Search for the cell housing the specified text and yield its [x, y] center coordinate. 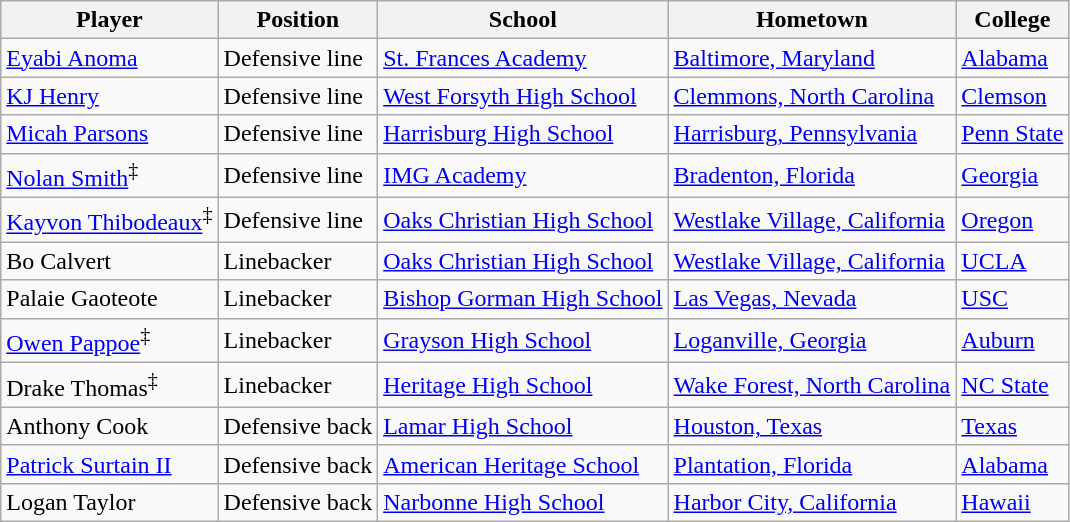
Clemson [1012, 96]
Eyabi Anoma [110, 58]
Narbonne High School [523, 502]
Bradenton, Florida [812, 176]
Drake Thomas‡ [110, 386]
Palaie Gaoteote [110, 299]
Owen Pappoe‡ [110, 340]
Kayvon Thibodeaux‡ [110, 220]
Penn State [1012, 134]
Plantation, Florida [812, 464]
Nolan Smith‡ [110, 176]
NC State [1012, 386]
Position [298, 20]
Las Vegas, Nevada [812, 299]
IMG Academy [523, 176]
Grayson High School [523, 340]
USC [1012, 299]
Player [110, 20]
Micah Parsons [110, 134]
West Forsyth High School [523, 96]
Texas [1012, 426]
Clemmons, North Carolina [812, 96]
Heritage High School [523, 386]
Hawaii [1012, 502]
Lamar High School [523, 426]
Logan Taylor [110, 502]
Baltimore, Maryland [812, 58]
Anthony Cook [110, 426]
Georgia [1012, 176]
School [523, 20]
Bo Calvert [110, 261]
Harrisburg, Pennsylvania [812, 134]
Wake Forest, North Carolina [812, 386]
UCLA [1012, 261]
Bishop Gorman High School [523, 299]
Harbor City, California [812, 502]
Auburn [1012, 340]
KJ Henry [110, 96]
Houston, Texas [812, 426]
Loganville, Georgia [812, 340]
College [1012, 20]
Hometown [812, 20]
Oregon [1012, 220]
St. Frances Academy [523, 58]
American Heritage School [523, 464]
Patrick Surtain II [110, 464]
Harrisburg High School [523, 134]
